Identify which cell holds the provided text, then report its (X, Y) central coordinate. 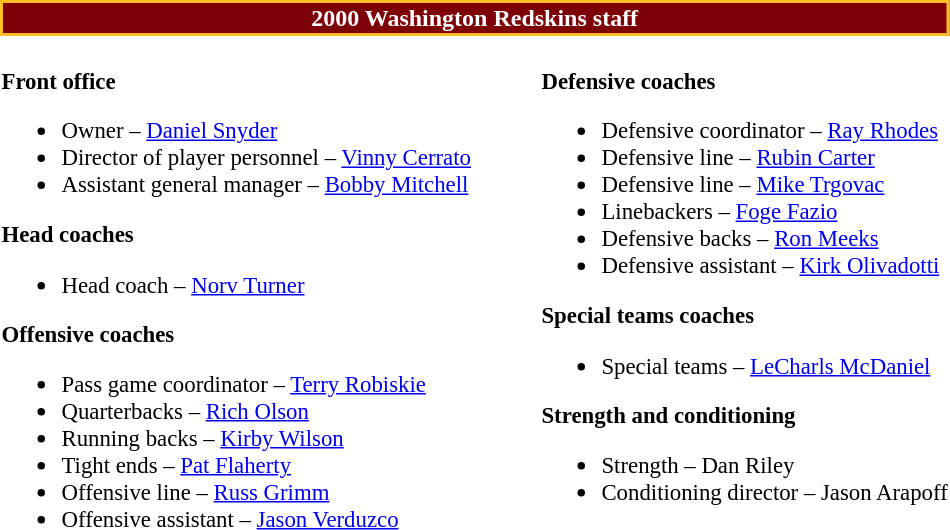
2000 Washington Redskins staff (474, 18)
